Return the (X, Y) coordinate for the center point of the cell that contains the specified text.  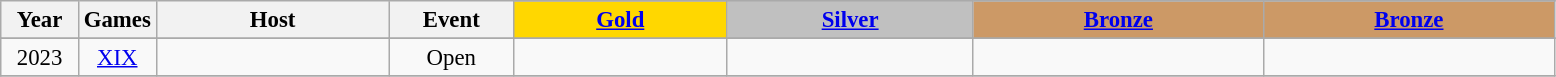
XIX (117, 58)
Silver (850, 20)
Event (451, 20)
Year (40, 20)
Gold (620, 20)
Host (272, 20)
Games (117, 20)
Open (451, 58)
2023 (40, 58)
